Search for the cell housing the specified text and yield its [x, y] center coordinate. 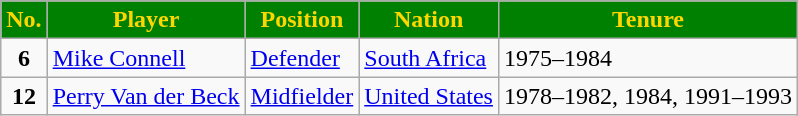
Player [146, 20]
Defender [302, 58]
Mike Connell [146, 58]
United States [429, 96]
12 [24, 96]
1978–1982, 1984, 1991–1993 [648, 96]
South Africa [429, 58]
Nation [429, 20]
Position [302, 20]
Tenure [648, 20]
1975–1984 [648, 58]
Midfielder [302, 96]
No. [24, 20]
6 [24, 58]
Perry Van der Beck [146, 96]
